Search for the cell housing the specified text and yield its (X, Y) center coordinate. 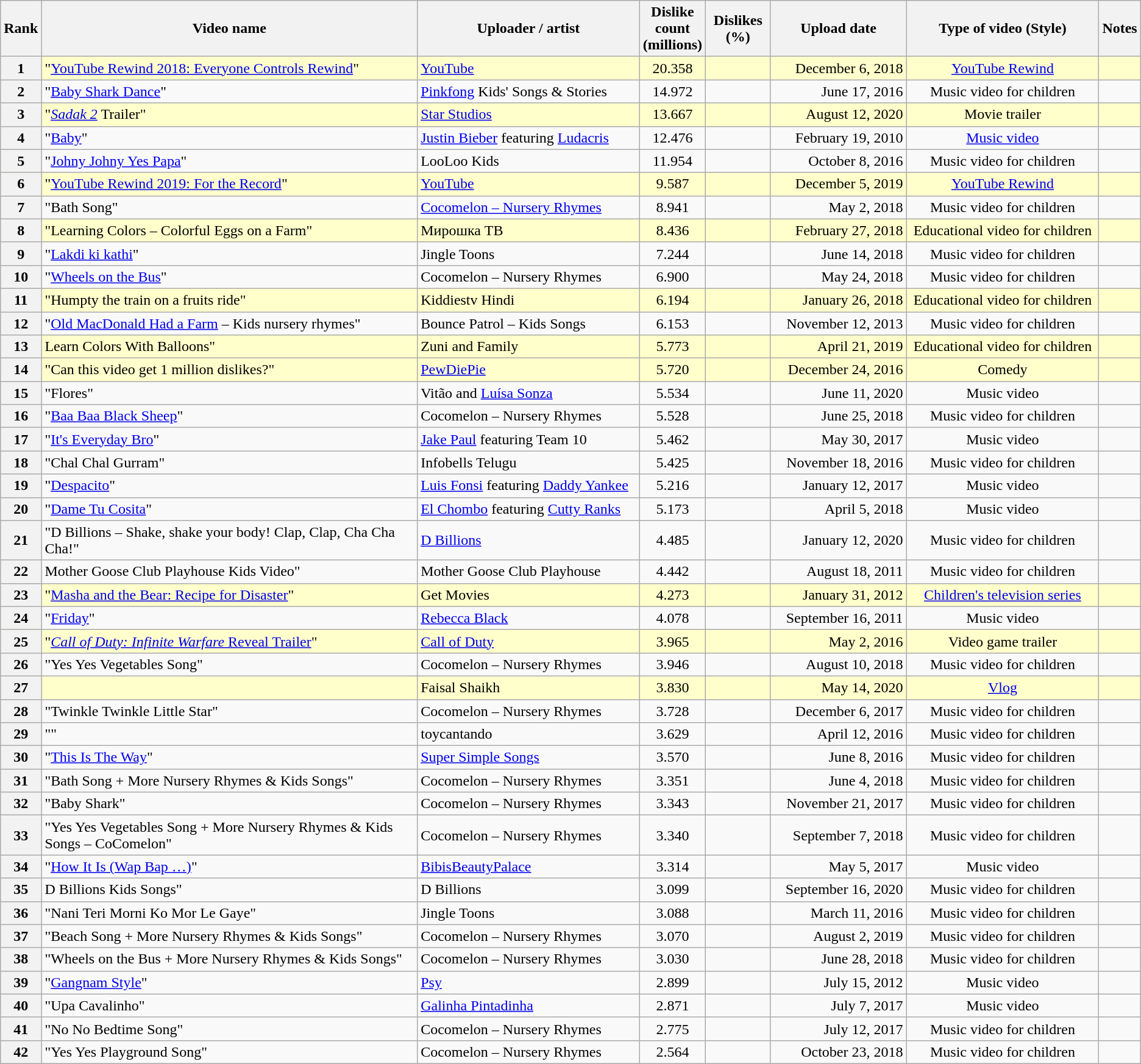
3.340 (672, 835)
3.099 (672, 890)
"Despacito" (229, 486)
26 (21, 664)
"Bath Song" (229, 207)
6.900 (672, 277)
Type of video (Style) (1003, 29)
30 (21, 757)
August 2, 2019 (839, 936)
29 (21, 734)
"Dame Tu Cosita" (229, 509)
21 (21, 540)
28 (21, 711)
8.941 (672, 207)
August 10, 2018 (839, 664)
Kiddiestv Hindi (529, 300)
BibisBeautyPalace (529, 867)
6.153 (672, 324)
4.273 (672, 595)
34 (21, 867)
June 17, 2016 (839, 91)
24 (21, 618)
October 23, 2018 (839, 1052)
May 2, 2016 (839, 641)
3.343 (672, 804)
5.720 (672, 370)
"YouTube Rewind 2018: Everyone Controls Rewind" (229, 68)
Vitão and Luísa Sonza (529, 393)
"Nani Teri Morni Ko Mor Le Gaye" (229, 913)
6.194 (672, 300)
3.351 (672, 781)
July 12, 2017 (839, 1029)
4.442 (672, 572)
El Chombo featuring Cutty Ranks (529, 509)
Galinha Pintadinha (529, 1005)
Psy (529, 982)
Super Simple Songs (529, 757)
2.871 (672, 1005)
Luis Fonsi featuring Daddy Yankee (529, 486)
"Upa Cavalinho" (229, 1005)
Upload date (839, 29)
"YouTube Rewind 2019: For the Record" (229, 184)
25 (21, 641)
10 (21, 277)
December 5, 2019 (839, 184)
"Wheels on the Bus" (229, 277)
4.485 (672, 540)
Get Movies (529, 595)
5.773 (672, 347)
Vlog (1003, 687)
5.462 (672, 439)
June 14, 2018 (839, 254)
May 30, 2017 (839, 439)
Uploader / artist (529, 29)
"Johny Johny Yes Papa" (229, 161)
23 (21, 595)
8.436 (672, 230)
"Call of Duty: Infinite Warfare Reveal Trailer" (229, 641)
3.070 (672, 936)
16 (21, 416)
Pinkfong Kids' Songs & Stories (529, 91)
27 (21, 687)
January 12, 2017 (839, 486)
January 31, 2012 (839, 595)
5 (21, 161)
June 11, 2020 (839, 393)
LooLoo Kids (529, 161)
June 8, 2016 (839, 757)
D Billions Kids Songs" (229, 890)
Faisal Shaikh (529, 687)
"This Is The Way" (229, 757)
September 16, 2011 (839, 618)
9.587 (672, 184)
Notes (1120, 29)
December 6, 2017 (839, 711)
PewDiePie (529, 370)
3 (21, 115)
18 (21, 463)
October 8, 2016 (839, 161)
"It's Everyday Bro" (229, 439)
September 7, 2018 (839, 835)
"Sadak 2 Trailer" (229, 115)
September 16, 2020 (839, 890)
toycantando (529, 734)
4.078 (672, 618)
38 (21, 959)
"Yes Yes Playground Song" (229, 1052)
"Gangnam Style" (229, 982)
13 (21, 347)
32 (21, 804)
37 (21, 936)
November 12, 2013 (839, 324)
1 (21, 68)
March 11, 2016 (839, 913)
"Wheels on the Bus + More Nursery Rhymes & Kids Songs" (229, 959)
Мирошка ТВ (529, 230)
39 (21, 982)
3.570 (672, 757)
3.946 (672, 664)
"Baa Baa Black Sheep" (229, 416)
3.030 (672, 959)
November 18, 2016 (839, 463)
February 19, 2010 (839, 138)
June 25, 2018 (839, 416)
5.173 (672, 509)
January 12, 2020 (839, 540)
"Humpty the train on a fruits ride" (229, 300)
"Baby Shark Dance" (229, 91)
Infobells Telugu (529, 463)
"Flores" (229, 393)
May 5, 2017 (839, 867)
5.425 (672, 463)
"Old MacDonald Had a Farm – Kids nursery rhymes" (229, 324)
Mother Goose Club Playhouse (529, 572)
2.899 (672, 982)
July 7, 2017 (839, 1005)
4 (21, 138)
7 (21, 207)
Justin Bieber featuring Ludacris (529, 138)
August 18, 2011 (839, 572)
2 (21, 91)
42 (21, 1052)
3.728 (672, 711)
15 (21, 393)
November 21, 2017 (839, 804)
20.358 (672, 68)
Zuni and Family (529, 347)
Jake Paul featuring Team 10 (529, 439)
Mother Goose Club Playhouse Kids Video" (229, 572)
February 27, 2018 (839, 230)
"No No Bedtime Song" (229, 1029)
14 (21, 370)
"Masha and the Bear: Recipe for Disaster" (229, 595)
"How It Is (Wap Bap …)" (229, 867)
40 (21, 1005)
"Can this video get 1 million dislikes?" (229, 370)
20 (21, 509)
3.629 (672, 734)
April 12, 2016 (839, 734)
22 (21, 572)
December 6, 2018 (839, 68)
"Lakdi ki kathi" (229, 254)
2.564 (672, 1052)
"Learning Colors – Colorful Eggs on a Farm" (229, 230)
9 (21, 254)
36 (21, 913)
May 2, 2018 (839, 207)
"Chal Chal Gurram" (229, 463)
Video game trailer (1003, 641)
3.314 (672, 867)
17 (21, 439)
April 21, 2019 (839, 347)
"Yes Yes Vegetables Song + More Nursery Rhymes & Kids Songs – CoComelon" (229, 835)
5.534 (672, 393)
12 (21, 324)
3.965 (672, 641)
Dislike count (millions) (672, 29)
6 (21, 184)
2.775 (672, 1029)
"Bath Song + More Nursery Rhymes & Kids Songs" (229, 781)
August 12, 2020 (839, 115)
14.972 (672, 91)
5.528 (672, 416)
January 26, 2018 (839, 300)
"" (229, 734)
"Yes Yes Vegetables Song" (229, 664)
7.244 (672, 254)
June 28, 2018 (839, 959)
December 24, 2016 (839, 370)
June 4, 2018 (839, 781)
"Beach Song + More Nursery Rhymes & Kids Songs" (229, 936)
Video name (229, 29)
May 24, 2018 (839, 277)
35 (21, 890)
3.088 (672, 913)
Call of Duty (529, 641)
"Twinkle Twinkle Little Star" (229, 711)
Children's television series (1003, 595)
Rank (21, 29)
13.667 (672, 115)
8 (21, 230)
"D Billions – Shake, shake your body! Clap, Clap, Cha Cha Cha!" (229, 540)
April 5, 2018 (839, 509)
41 (21, 1029)
31 (21, 781)
July 15, 2012 (839, 982)
"Baby" (229, 138)
Rebecca Black (529, 618)
11.954 (672, 161)
11 (21, 300)
Star Studios (529, 115)
Learn Colors With Balloons" (229, 347)
19 (21, 486)
May 14, 2020 (839, 687)
Movie trailer (1003, 115)
Dislikes (%) (738, 29)
Bounce Patrol – Kids Songs (529, 324)
"Baby Shark" (229, 804)
Comedy (1003, 370)
5.216 (672, 486)
"Friday" (229, 618)
33 (21, 835)
12.476 (672, 138)
3.830 (672, 687)
